Detect which cell encompasses the target text, then output its (x, y) center coordinate. 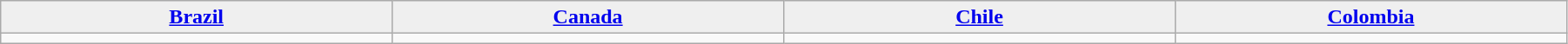
Chile (980, 17)
Canada (588, 17)
Brazil (197, 17)
Colombia (1370, 17)
